Return the [x, y] coordinate for the center point of the cell that contains the specified text.  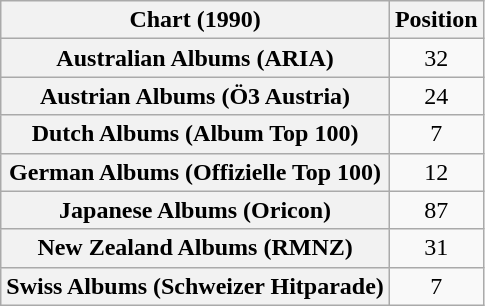
Chart (1990) [196, 20]
Dutch Albums (Album Top 100) [196, 134]
Austrian Albums (Ö3 Austria) [196, 96]
Position [436, 20]
31 [436, 248]
12 [436, 172]
German Albums (Offizielle Top 100) [196, 172]
Japanese Albums (Oricon) [196, 210]
87 [436, 210]
24 [436, 96]
Australian Albums (ARIA) [196, 58]
New Zealand Albums (RMNZ) [196, 248]
Swiss Albums (Schweizer Hitparade) [196, 286]
32 [436, 58]
